Return (X, Y) of the center of cell containing provided text 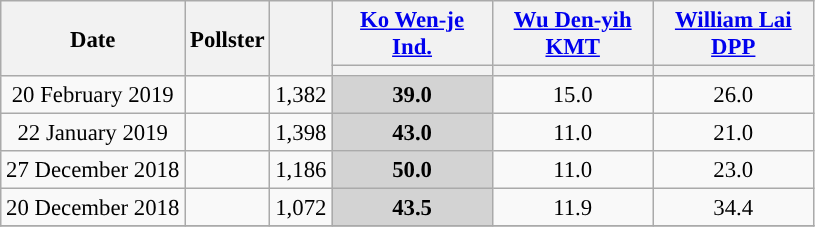
26.0 (734, 95)
1,382 (301, 95)
20 February 2019 (93, 95)
1,398 (301, 133)
22 January 2019 (93, 133)
11.9 (572, 208)
1,186 (301, 170)
34.4 (734, 208)
Wu Den-yihKMT (572, 34)
43.5 (412, 208)
43.0 (412, 133)
Ko Wen-jeInd. (412, 34)
15.0 (572, 95)
23.0 (734, 170)
27 December 2018 (93, 170)
Pollster (228, 38)
1,072 (301, 208)
21.0 (734, 133)
Date (93, 38)
39.0 (412, 95)
William LaiDPP (734, 34)
50.0 (412, 170)
20 December 2018 (93, 208)
